Capture the cell that displays the provided text and extract its [x, y] central coordinate. 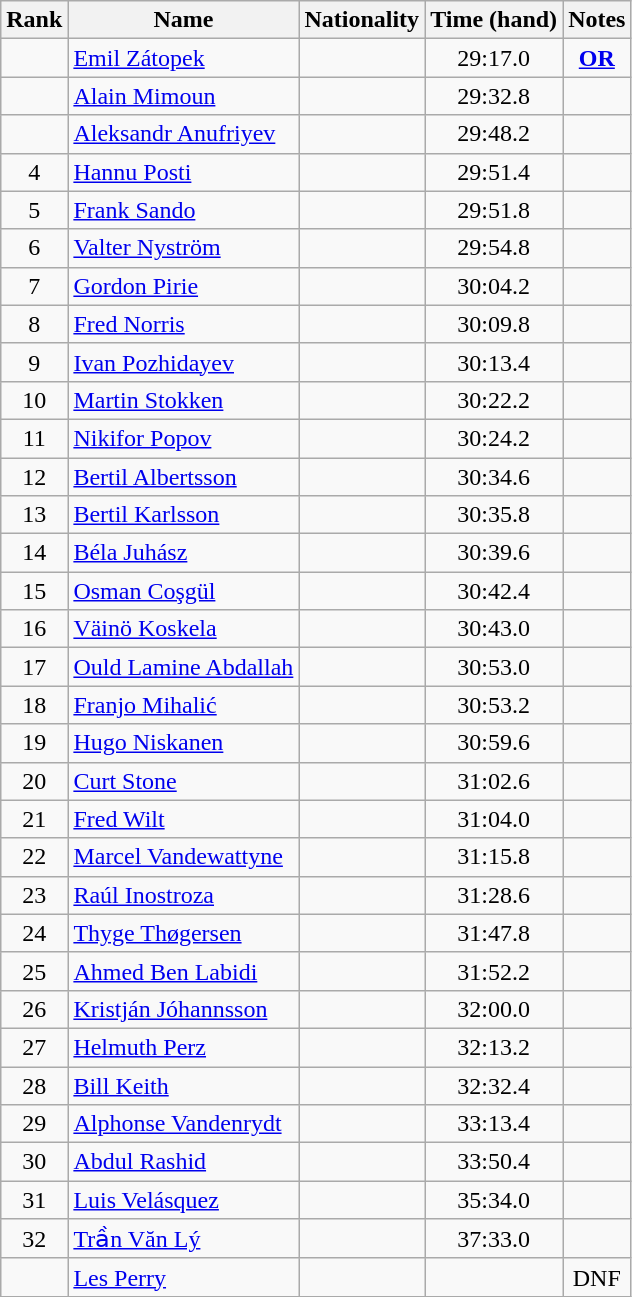
Bill Keith [184, 1085]
32 [34, 1239]
30:13.4 [494, 362]
31:52.2 [494, 971]
20 [34, 781]
Alain Mimoun [184, 96]
11 [34, 438]
31 [34, 1200]
Martin Stokken [184, 400]
Name [184, 20]
Bertil Albertsson [184, 477]
Hugo Niskanen [184, 743]
Valter Nyström [184, 248]
33:50.4 [494, 1162]
9 [34, 362]
30:53.2 [494, 705]
Fred Norris [184, 324]
Väinö Koskela [184, 629]
26 [34, 1009]
Trần Văn Lý [184, 1239]
29:51.4 [494, 172]
33:13.4 [494, 1124]
23 [34, 895]
Ahmed Ben Labidi [184, 971]
Frank Sando [184, 210]
Fred Wilt [184, 819]
29:32.8 [494, 96]
Curt Stone [184, 781]
Bertil Karlsson [184, 515]
7 [34, 286]
Béla Juhász [184, 553]
6 [34, 248]
30:34.6 [494, 477]
Notes [597, 20]
30:09.8 [494, 324]
22 [34, 857]
31:04.0 [494, 819]
Rank [34, 20]
31:28.6 [494, 895]
Luis Velásquez [184, 1200]
15 [34, 591]
Time (hand) [494, 20]
Thyge Thøgersen [184, 933]
30:42.4 [494, 591]
Abdul Rashid [184, 1162]
Franjo Mihalić [184, 705]
29:54.8 [494, 248]
Nationality [362, 20]
29:17.0 [494, 58]
5 [34, 210]
30:59.6 [494, 743]
Ould Lamine Abdallah [184, 667]
16 [34, 629]
Helmuth Perz [184, 1047]
30:24.2 [494, 438]
4 [34, 172]
30:04.2 [494, 286]
29:48.2 [494, 134]
Marcel Vandewattyne [184, 857]
30:22.2 [494, 400]
Osman Coşgül [184, 591]
8 [34, 324]
21 [34, 819]
Nikifor Popov [184, 438]
30:53.0 [494, 667]
10 [34, 400]
30 [34, 1162]
30:43.0 [494, 629]
29:51.8 [494, 210]
28 [34, 1085]
31:15.8 [494, 857]
Ivan Pozhidayev [184, 362]
Aleksandr Anufriyev [184, 134]
29 [34, 1124]
30:35.8 [494, 515]
31:02.6 [494, 781]
25 [34, 971]
Gordon Pirie [184, 286]
32:00.0 [494, 1009]
32:13.2 [494, 1047]
14 [34, 553]
Hannu Posti [184, 172]
37:33.0 [494, 1239]
Emil Zátopek [184, 58]
30:39.6 [494, 553]
17 [34, 667]
12 [34, 477]
31:47.8 [494, 933]
18 [34, 705]
OR [597, 58]
27 [34, 1047]
DNF [597, 1277]
24 [34, 933]
Kristján Jóhannsson [184, 1009]
35:34.0 [494, 1200]
Les Perry [184, 1277]
32:32.4 [494, 1085]
Raúl Inostroza [184, 895]
13 [34, 515]
Alphonse Vandenrydt [184, 1124]
19 [34, 743]
